Extract the [x, y] coordinate from the center of the cell holding the provided text.  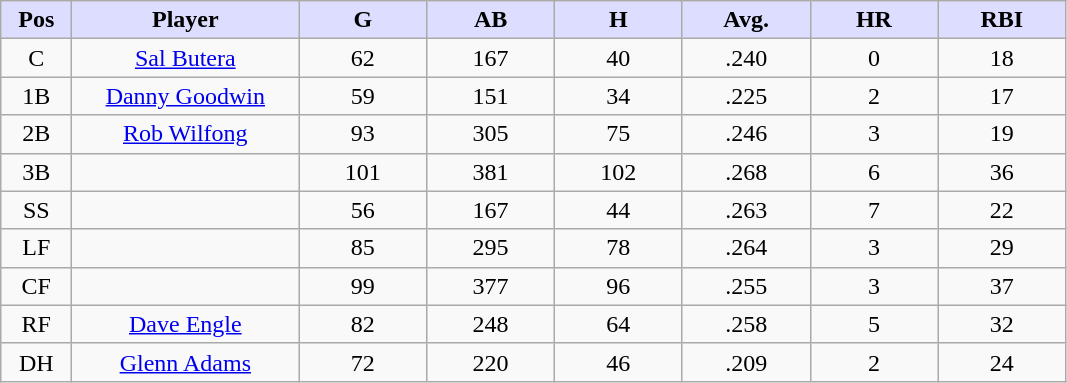
SS [36, 210]
LF [36, 248]
40 [618, 58]
.246 [746, 134]
59 [363, 96]
Glenn Adams [186, 362]
Rob Wilfong [186, 134]
.209 [746, 362]
36 [1002, 172]
AB [491, 20]
75 [618, 134]
93 [363, 134]
29 [1002, 248]
17 [1002, 96]
CF [36, 286]
78 [618, 248]
82 [363, 324]
6 [874, 172]
22 [1002, 210]
64 [618, 324]
381 [491, 172]
G [363, 20]
24 [1002, 362]
32 [1002, 324]
.263 [746, 210]
151 [491, 96]
2B [36, 134]
5 [874, 324]
Dave Engle [186, 324]
.225 [746, 96]
.268 [746, 172]
.240 [746, 58]
46 [618, 362]
C [36, 58]
1B [36, 96]
62 [363, 58]
377 [491, 286]
72 [363, 362]
101 [363, 172]
96 [618, 286]
295 [491, 248]
99 [363, 286]
Pos [36, 20]
44 [618, 210]
0 [874, 58]
DH [36, 362]
H [618, 20]
.264 [746, 248]
Danny Goodwin [186, 96]
3B [36, 172]
37 [1002, 286]
Avg. [746, 20]
56 [363, 210]
248 [491, 324]
.258 [746, 324]
19 [1002, 134]
RF [36, 324]
305 [491, 134]
220 [491, 362]
Player [186, 20]
RBI [1002, 20]
85 [363, 248]
7 [874, 210]
34 [618, 96]
HR [874, 20]
Sal Butera [186, 58]
102 [618, 172]
18 [1002, 58]
.255 [746, 286]
